Locate the cell with the specified text and output its (x, y) center coordinate. 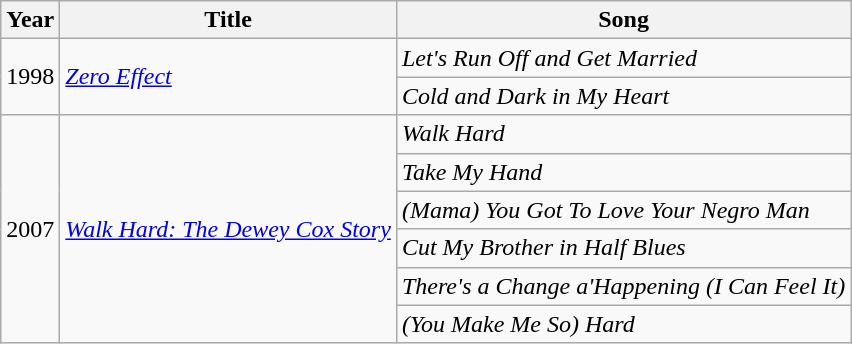
Let's Run Off and Get Married (623, 58)
Take My Hand (623, 172)
Year (30, 20)
Walk Hard: The Dewey Cox Story (228, 229)
There's a Change a'Happening (I Can Feel It) (623, 286)
Song (623, 20)
2007 (30, 229)
Cut My Brother in Half Blues (623, 248)
(You Make Me So) Hard (623, 324)
1998 (30, 77)
Walk Hard (623, 134)
Title (228, 20)
(Mama) You Got To Love Your Negro Man (623, 210)
Zero Effect (228, 77)
Cold and Dark in My Heart (623, 96)
